Detect which cell encompasses the target text, then output its [x, y] center coordinate. 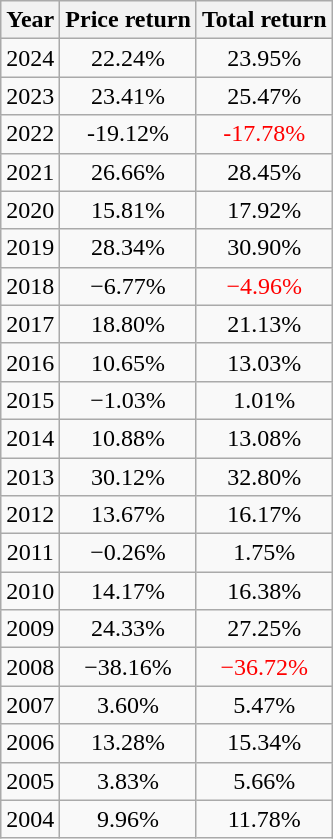
13.67% [128, 515]
13.08% [264, 438]
2005 [30, 781]
2010 [30, 591]
15.81% [128, 210]
2007 [30, 705]
24.33% [128, 629]
21.13% [264, 324]
3.60% [128, 705]
16.38% [264, 591]
10.65% [128, 362]
30.90% [264, 248]
-19.12% [128, 134]
18.80% [128, 324]
10.88% [128, 438]
27.25% [264, 629]
−0.26% [128, 553]
2013 [30, 477]
Total return [264, 20]
2008 [30, 667]
2012 [30, 515]
2020 [30, 210]
2017 [30, 324]
3.83% [128, 781]
17.92% [264, 210]
9.96% [128, 819]
2018 [30, 286]
−4.96% [264, 286]
−38.16% [128, 667]
Price return [128, 20]
22.24% [128, 58]
2004 [30, 819]
Year [30, 20]
2015 [30, 400]
13.03% [264, 362]
5.66% [264, 781]
32.80% [264, 477]
2011 [30, 553]
2022 [30, 134]
1.01% [264, 400]
−6.77% [128, 286]
−1.03% [128, 400]
23.41% [128, 96]
2023 [30, 96]
2016 [30, 362]
13.28% [128, 743]
2019 [30, 248]
14.17% [128, 591]
−36.72% [264, 667]
2024 [30, 58]
16.17% [264, 515]
2009 [30, 629]
-17.78% [264, 134]
15.34% [264, 743]
28.45% [264, 172]
2021 [30, 172]
5.47% [264, 705]
25.47% [264, 96]
2006 [30, 743]
1.75% [264, 553]
26.66% [128, 172]
11.78% [264, 819]
30.12% [128, 477]
2014 [30, 438]
28.34% [128, 248]
23.95% [264, 58]
